Return (X, Y) of the center of cell containing provided text 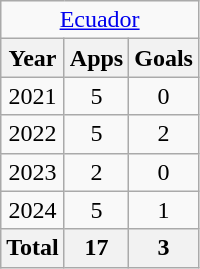
2023 (33, 172)
Apps (96, 58)
17 (96, 248)
Goals (164, 58)
2022 (33, 134)
Ecuador (100, 20)
3 (164, 248)
Year (33, 58)
1 (164, 210)
2024 (33, 210)
Total (33, 248)
2021 (33, 96)
